Detect which cell encompasses the target text, then output its [X, Y] center coordinate. 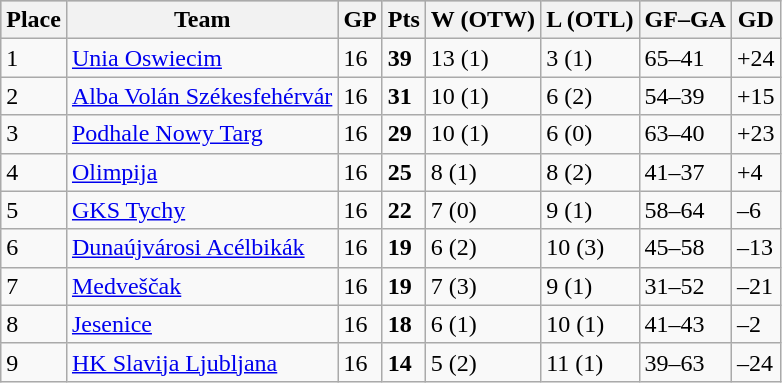
31–52 [685, 286]
Pts [404, 20]
GKS Tychy [202, 210]
11 (1) [590, 362]
Dunaújvárosi Acélbikák [202, 248]
63–40 [685, 134]
–21 [756, 286]
41–43 [685, 324]
Podhale Nowy Targ [202, 134]
65–41 [685, 58]
25 [404, 172]
41–37 [685, 172]
7 [34, 286]
5 [34, 210]
8 (1) [482, 172]
Jesenice [202, 324]
22 [404, 210]
6 (1) [482, 324]
54–39 [685, 96]
Unia Oswiecim [202, 58]
31 [404, 96]
39 [404, 58]
7 (3) [482, 286]
GF–GA [685, 20]
2 [34, 96]
6 (0) [590, 134]
9 [34, 362]
W (OTW) [482, 20]
+4 [756, 172]
GD [756, 20]
8 (2) [590, 172]
Alba Volán Székesfehérvár [202, 96]
14 [404, 362]
–2 [756, 324]
3 (1) [590, 58]
Olimpija [202, 172]
58–64 [685, 210]
10 (3) [590, 248]
HK Slavija Ljubljana [202, 362]
45–58 [685, 248]
13 (1) [482, 58]
Medveščak [202, 286]
+15 [756, 96]
18 [404, 324]
6 [34, 248]
7 (0) [482, 210]
+24 [756, 58]
–24 [756, 362]
8 [34, 324]
–13 [756, 248]
3 [34, 134]
Place [34, 20]
GP [360, 20]
+23 [756, 134]
Team [202, 20]
L (OTL) [590, 20]
–6 [756, 210]
1 [34, 58]
4 [34, 172]
39–63 [685, 362]
5 (2) [482, 362]
29 [404, 134]
